Capture the cell that displays the provided text and extract its [x, y] central coordinate. 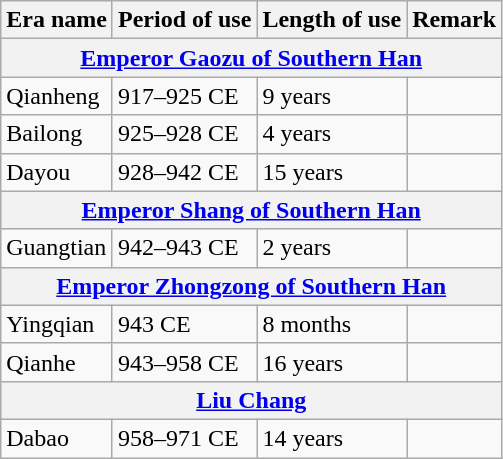
8 months [332, 324]
Length of use [332, 20]
Qianhe [57, 362]
Emperor Gaozu of Southern Han [252, 58]
928–942 CE [184, 172]
15 years [332, 172]
Bailong [57, 134]
917–925 CE [184, 96]
Emperor Zhongzong of Southern Han [252, 286]
2 years [332, 248]
Yingqian [57, 324]
925–928 CE [184, 134]
943 CE [184, 324]
Guangtian [57, 248]
Period of use [184, 20]
943–958 CE [184, 362]
Qianheng [57, 96]
16 years [332, 362]
4 years [332, 134]
942–943 CE [184, 248]
Remark [454, 20]
9 years [332, 96]
Emperor Shang of Southern Han [252, 210]
Dabao [57, 438]
Dayou [57, 172]
14 years [332, 438]
958–971 CE [184, 438]
Liu Chang [252, 400]
Era name [57, 20]
